Determine the (x, y) coordinate at the center of the cell enclosing the given text.  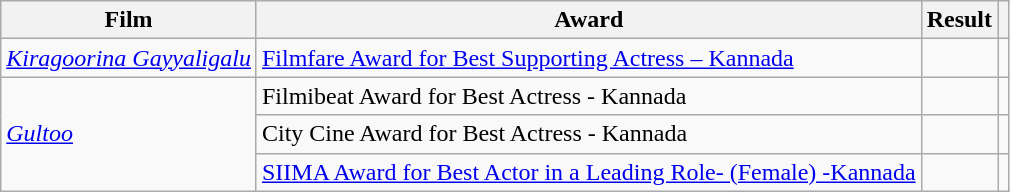
SIIMA Award for Best Actor in a Leading Role- (Female) -Kannada (588, 172)
Filmibeat Award for Best Actress - Kannada (588, 96)
Award (588, 20)
Film (129, 20)
Kiragoorina Gayyaligalu (129, 58)
Result (959, 20)
City Cine Award for Best Actress - Kannada (588, 134)
Filmfare Award for Best Supporting Actress – Kannada (588, 58)
Gultoo (129, 134)
